Return the [x, y] coordinate for the center point of the cell that contains the specified text.  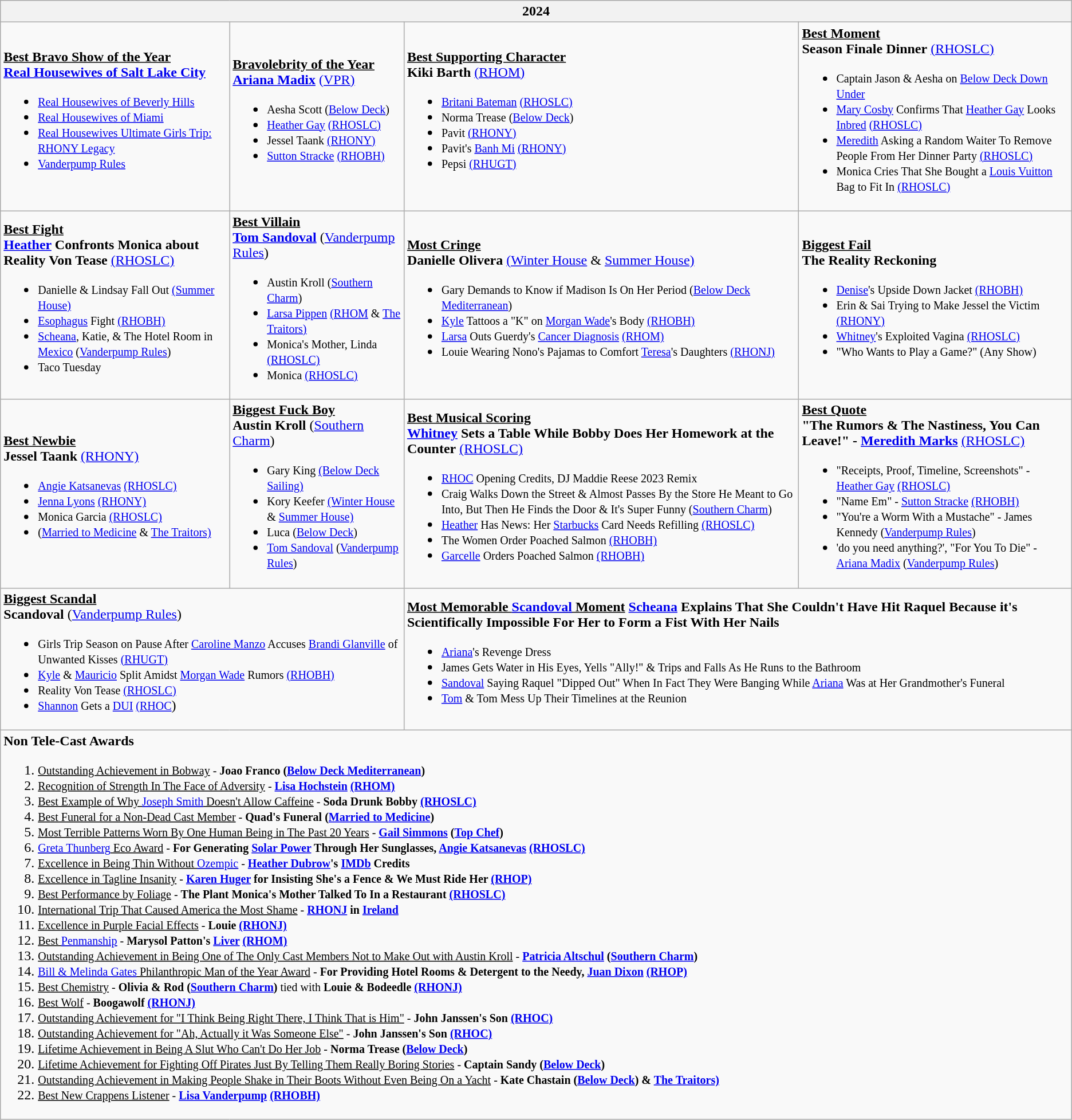
Best Supporting CharacterKiki Barth (RHOM)Britani Bateman (RHOSLC)Norma Trease (Below Deck)Pavit (RHONY)Pavit's Banh Mi (RHONY)Pepsi (RHUGT) [601, 117]
Bravolebrity of the YearAriana Madix (VPR)Aesha Scott (Below Deck)Heather Gay (RHOSLC)Jessel Taank (RHONY)Sutton Stracke (RHOBH) [317, 117]
2024 [536, 11]
Best NewbieJessel Taank (RHONY)Angie Katsanevas (RHOSLC)Jenna Lyons (RHONY)Monica Garcia (RHOSLC)(Married to Medicine & The Traitors) [115, 494]
